Identify which cell holds the provided text, then report its [x, y] central coordinate. 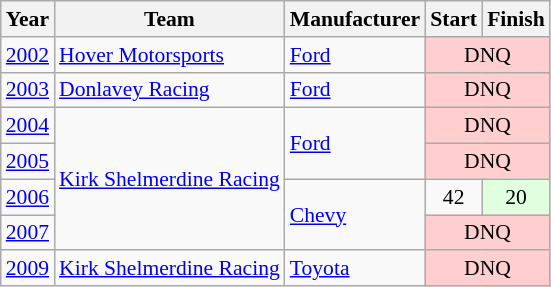
20 [516, 197]
2002 [28, 55]
42 [454, 197]
Donlavey Racing [170, 90]
Manufacturer [355, 19]
2009 [28, 269]
Finish [516, 19]
2005 [28, 162]
Year [28, 19]
Toyota [355, 269]
Chevy [355, 214]
2004 [28, 126]
2003 [28, 90]
Team [170, 19]
Hover Motorsports [170, 55]
2006 [28, 197]
2007 [28, 233]
Start [454, 19]
